Determine the (X, Y) coordinate at the center of the cell enclosing the given text.  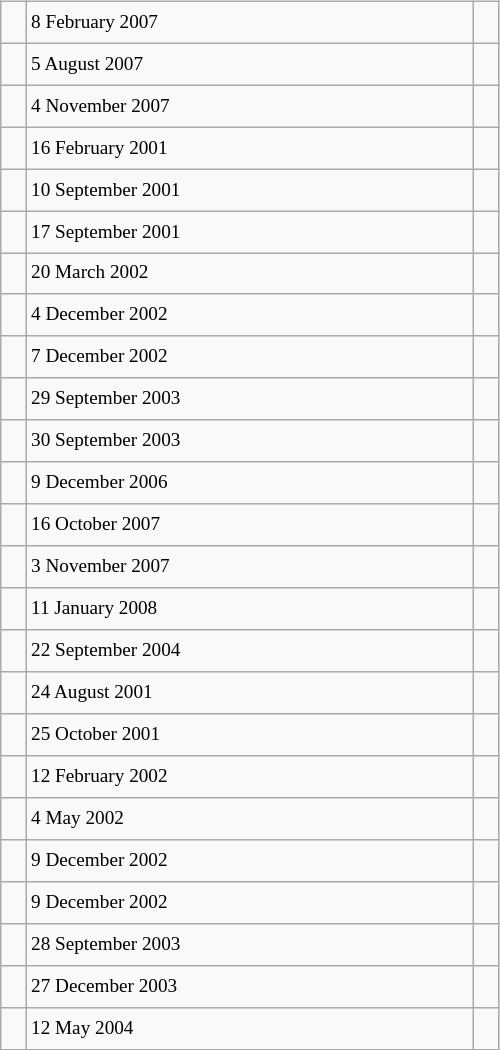
4 December 2002 (249, 315)
16 February 2001 (249, 148)
3 November 2007 (249, 567)
10 September 2001 (249, 190)
11 January 2008 (249, 609)
12 February 2002 (249, 777)
22 September 2004 (249, 651)
7 December 2002 (249, 357)
12 May 2004 (249, 1028)
27 December 2003 (249, 986)
16 October 2007 (249, 525)
9 December 2006 (249, 483)
30 September 2003 (249, 441)
29 September 2003 (249, 399)
17 September 2001 (249, 232)
20 March 2002 (249, 274)
28 September 2003 (249, 944)
4 November 2007 (249, 106)
24 August 2001 (249, 693)
25 October 2001 (249, 735)
5 August 2007 (249, 64)
8 February 2007 (249, 22)
4 May 2002 (249, 819)
